Provide the (X, Y) coordinate of the cell's center where the given text is located.  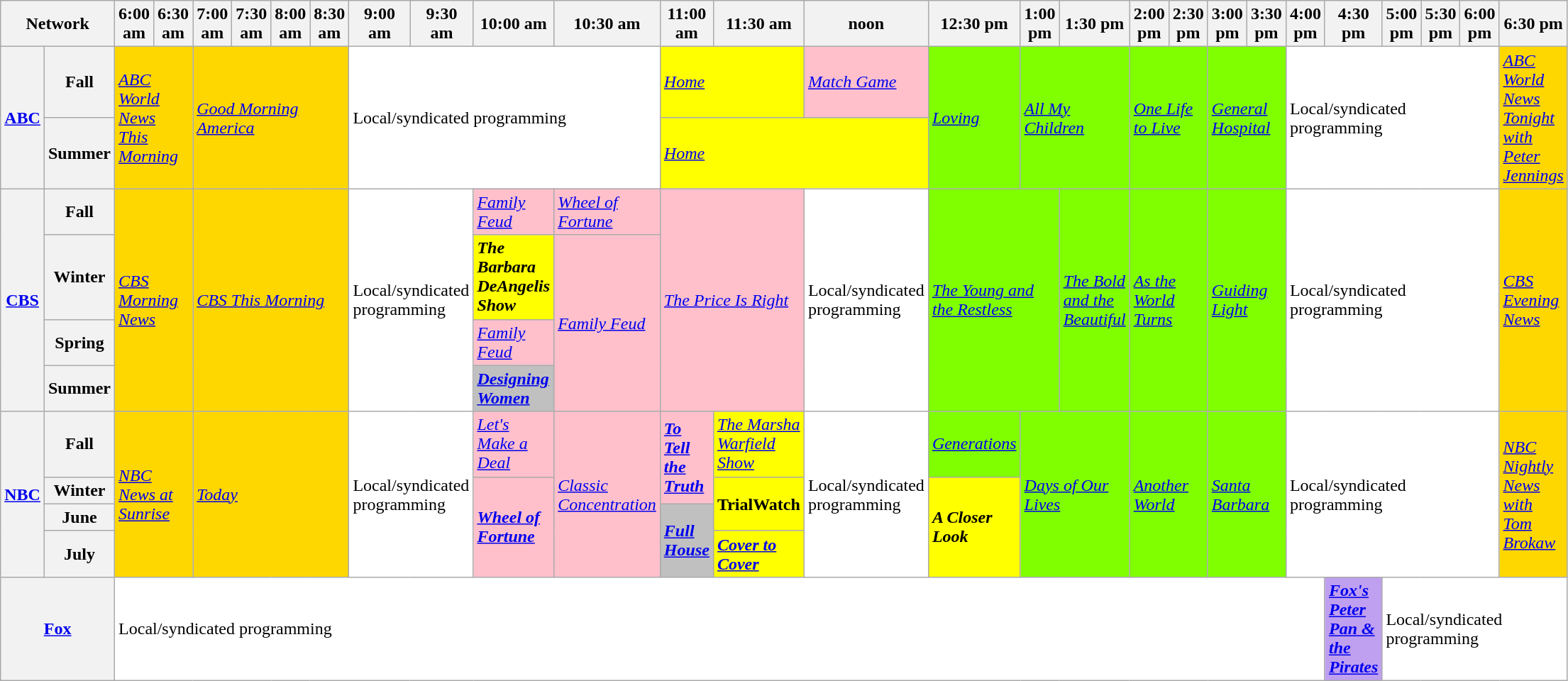
11:00 am (687, 24)
6:30 am (173, 24)
The Young and the Restless (993, 300)
ABC World News Tonight with Peter Jennings (1533, 118)
The Bold and the Beautiful (1094, 300)
2:00 pm (1149, 24)
Spring (79, 342)
Designing Women (514, 389)
CBS Morning News (154, 300)
4:00 pm (1305, 24)
11:30 am (758, 24)
4:30 pm (1353, 24)
2:30 pm (1188, 24)
1:00 pm (1040, 24)
The Marsha Warfield Show (758, 444)
6:00 pm (1480, 24)
Guiding Light (1247, 300)
NBC News at Sunrise (154, 494)
9:00 am (380, 24)
Full House (687, 541)
Santa Barbara (1247, 494)
10:30 am (607, 24)
All My Children (1075, 118)
8:30 am (329, 24)
July (79, 553)
CBS This Morning (271, 300)
Good Morning America (271, 118)
1:30 pm (1094, 24)
6:30 pm (1533, 24)
10:00 am (514, 24)
TrialWatch (758, 504)
Days of Our Lives (1075, 494)
Another World (1169, 494)
As the World Turns (1169, 300)
Generations (974, 444)
ABC (23, 118)
8:00 am (291, 24)
June (79, 517)
One Life to Live (1169, 118)
NBC (23, 494)
Let's Make a Deal (514, 444)
The Barbara DeAngelis Show (514, 277)
The Price Is Right (732, 300)
5:00 pm (1402, 24)
NBC Nightly News with Tom Brokaw (1533, 494)
CBS Evening News (1533, 300)
General Hospital (1247, 118)
A Closer Look (974, 526)
CBS (23, 300)
Network (58, 24)
7:00 am (213, 24)
3:30 pm (1266, 24)
To Tell the Truth (687, 458)
Fox (58, 629)
3:00 pm (1227, 24)
Match Game (866, 82)
ABC World News This Morning (154, 118)
Cover to Cover (758, 553)
noon (866, 24)
12:30 pm (974, 24)
Classic Concentration (607, 494)
5:30 pm (1440, 24)
Fox's Peter Pan & the Pirates (1353, 629)
Loving (974, 118)
9:30 am (441, 24)
7:30 am (251, 24)
Today (271, 494)
6:00 am (135, 24)
